Determine the (x, y) coordinate at the center of the cell enclosing the given text.  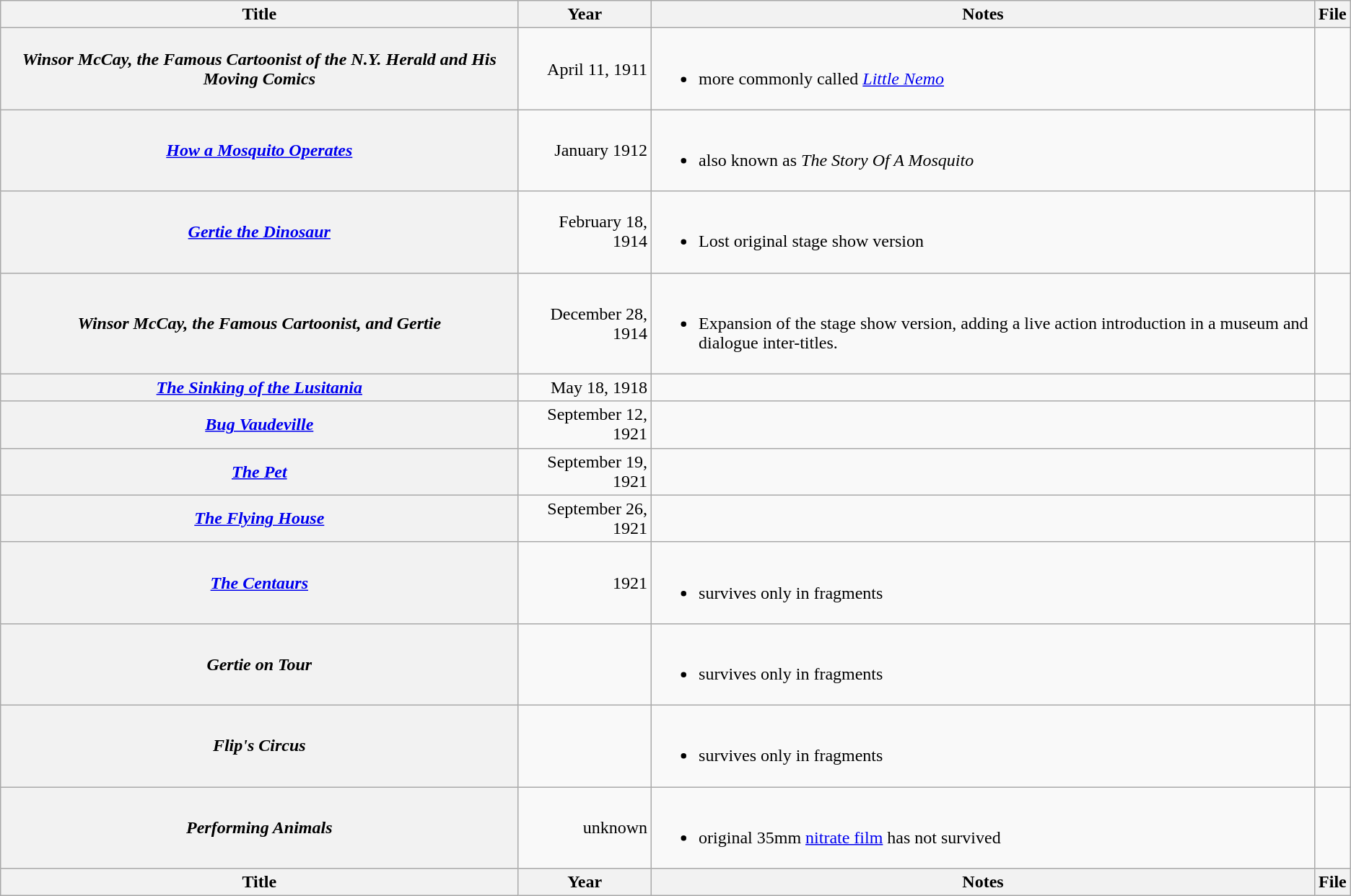
Winsor McCay, the Famous Cartoonist, and Gertie (260, 323)
Gertie on Tour (260, 664)
December 28, 1914 (585, 323)
The Pet (260, 472)
The Centaurs (260, 583)
January 1912 (585, 150)
Expansion of the stage show version, adding a live action introduction in a museum and dialogue inter-titles. (983, 323)
original 35mm nitrate film has not survived (983, 827)
Bug Vaudeville (260, 424)
September 19, 1921 (585, 472)
September 12, 1921 (585, 424)
The Sinking of the Lusitania (260, 387)
The Flying House (260, 518)
February 18, 1914 (585, 232)
September 26, 1921 (585, 518)
Winsor McCay, the Famous Cartoonist of the N.Y. Herald and His Moving Comics (260, 69)
also known as The Story Of A Mosquito (983, 150)
1921 (585, 583)
How a Mosquito Operates (260, 150)
April 11, 1911 (585, 69)
Performing Animals (260, 827)
Lost original stage show version (983, 232)
unknown (585, 827)
Gertie the Dinosaur (260, 232)
Flip's Circus (260, 746)
more commonly called Little Nemo (983, 69)
May 18, 1918 (585, 387)
